Pinpoint the cell where the given text exists, returning its [X, Y] midpoint coordinate. 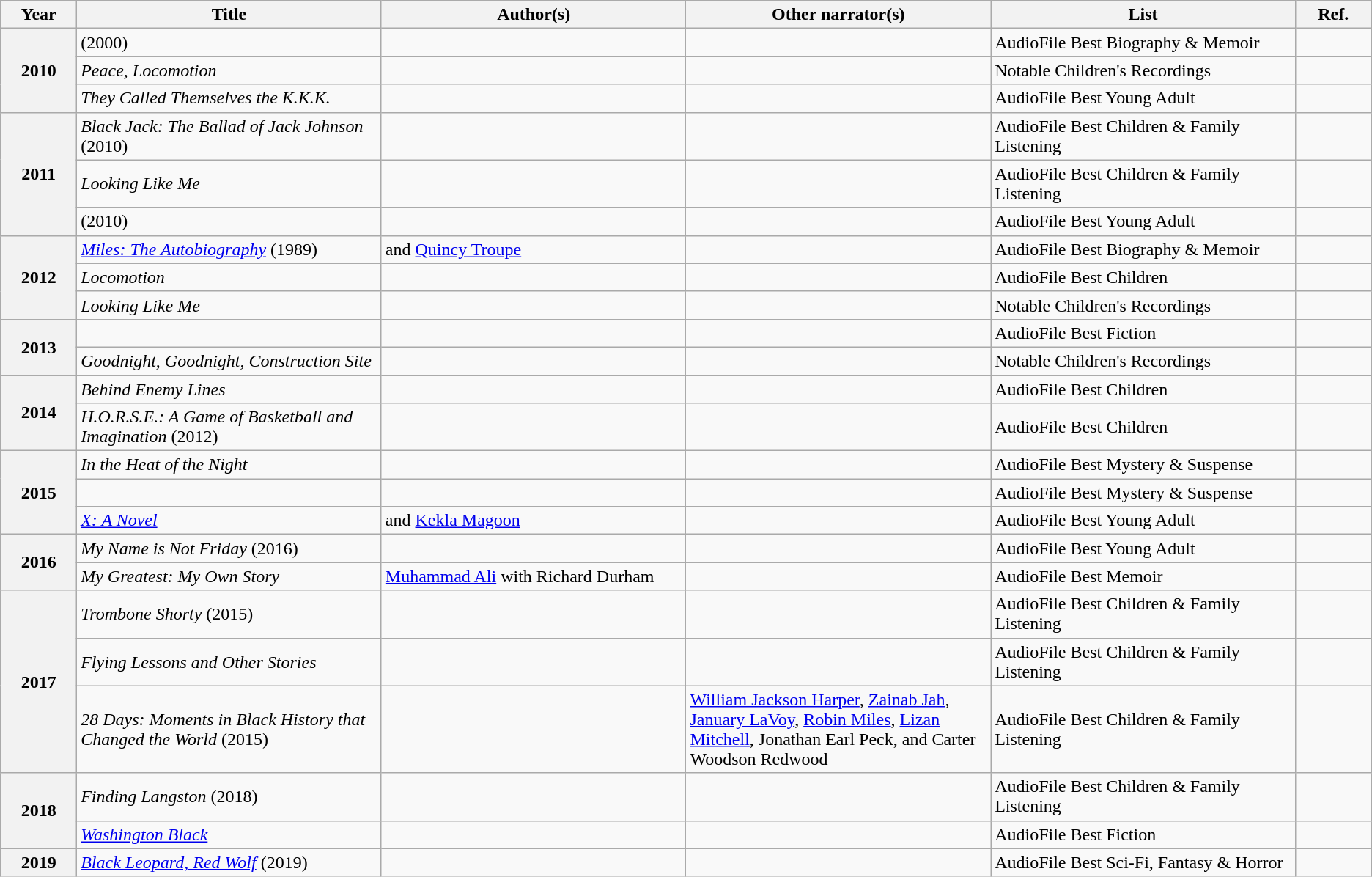
List [1143, 15]
Title [229, 15]
Year [39, 15]
and Kekla Magoon [534, 521]
Black Jack: The Ballad of Jack Johnson (2010) [229, 136]
H.O.R.S.E.: A Game of Basketball and Imagination (2012) [229, 427]
2011 [39, 174]
2013 [39, 347]
28 Days: Moments in Black History that Changed the World (2015) [229, 729]
AudioFile Best Sci-Fi, Fantasy & Horror [1143, 862]
2019 [39, 862]
(2010) [229, 221]
Locomotion [229, 277]
Other narrator(s) [838, 15]
2015 [39, 493]
2017 [39, 682]
Washington Black [229, 834]
Peace, Locomotion [229, 70]
Author(s) [534, 15]
and Quincy Troupe [534, 249]
Flying Lessons and Other Stories [229, 661]
AudioFile Best Memoir [1143, 576]
Finding Langston (2018) [229, 796]
In the Heat of the Night [229, 465]
They Called Themselves the K.K.K. [229, 98]
(2000) [229, 43]
Black Leopard, Red Wolf (2019) [229, 862]
William Jackson Harper, Zainab Jah, January LaVoy, Robin Miles, Lizan Mitchell, Jonathan Earl Peck, and Carter Woodson Redwood [838, 729]
2014 [39, 414]
2010 [39, 70]
Ref. [1333, 15]
X: A Novel [229, 521]
Muhammad Ali with Richard Durham [534, 576]
Goodnight, Goodnight, Construction Site [229, 361]
2012 [39, 277]
My Name is Not Friday (2016) [229, 548]
Trombone Shorty (2015) [229, 614]
2018 [39, 811]
Miles: The Autobiography (1989) [229, 249]
My Greatest: My Own Story [229, 576]
Behind Enemy Lines [229, 389]
2016 [39, 562]
